Search for the cell housing the specified text and yield its (X, Y) center coordinate. 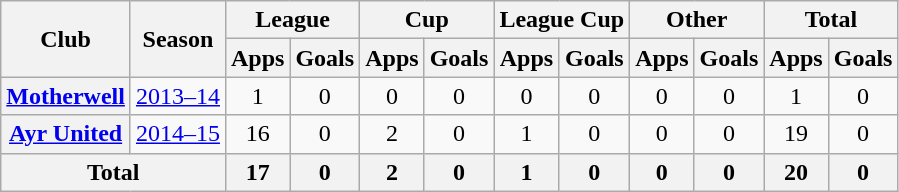
League (292, 20)
Season (178, 39)
Ayr United (66, 134)
League Cup (562, 20)
Cup (427, 20)
Other (697, 20)
16 (257, 134)
17 (257, 172)
Motherwell (66, 96)
Club (66, 39)
2013–14 (178, 96)
20 (796, 172)
19 (796, 134)
2014–15 (178, 134)
